Return (x, y) of the center of cell containing provided text 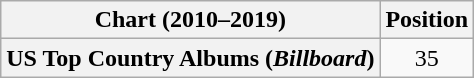
Position (427, 20)
35 (427, 58)
US Top Country Albums (Billboard) (190, 58)
Chart (2010–2019) (190, 20)
